Locate the cell with the specified text and output its [X, Y] center coordinate. 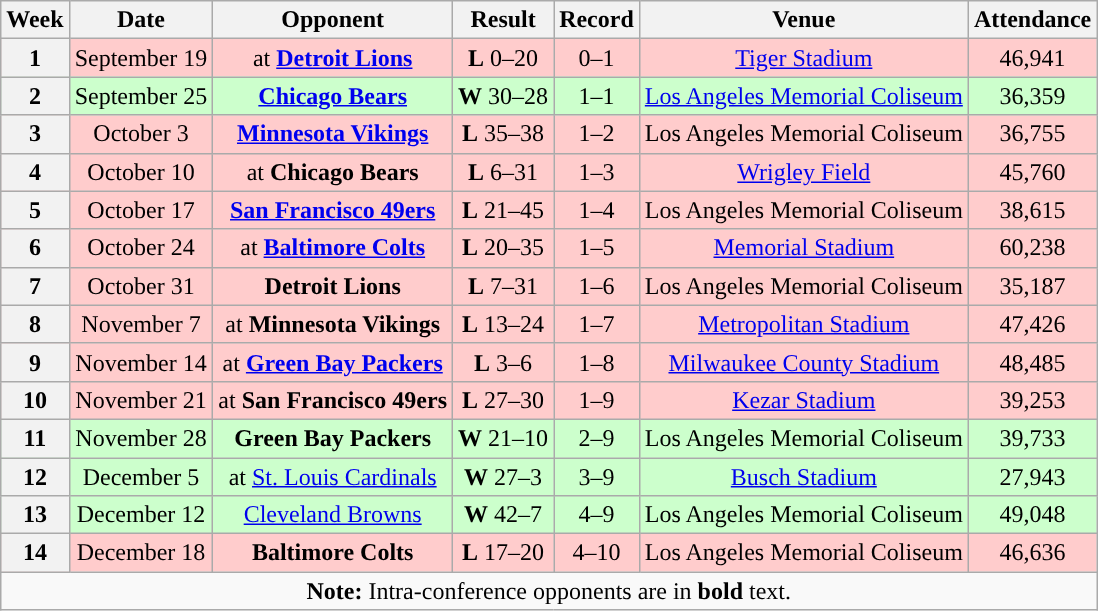
5 [35, 210]
Busch Stadium [804, 477]
at Detroit Lions [333, 58]
Note: Intra-conference opponents are in bold text. [549, 591]
36,755 [1032, 134]
Tiger Stadium [804, 58]
4–9 [597, 515]
Minnesota Vikings [333, 134]
L 13–24 [504, 324]
36,359 [1032, 96]
45,760 [1032, 172]
12 [35, 477]
W 27–3 [504, 477]
1–3 [597, 172]
Metropolitan Stadium [804, 324]
at Minnesota Vikings [333, 324]
L 7–31 [504, 286]
November 14 [141, 362]
December 12 [141, 515]
27,943 [1032, 477]
1 [35, 58]
at St. Louis Cardinals [333, 477]
L 0–20 [504, 58]
Record [597, 20]
November 28 [141, 438]
November 7 [141, 324]
1–1 [597, 96]
L 6–31 [504, 172]
47,426 [1032, 324]
Venue [804, 20]
60,238 [1032, 248]
Cleveland Browns [333, 515]
November 21 [141, 400]
2–9 [597, 438]
L 27–30 [504, 400]
48,485 [1032, 362]
1–5 [597, 248]
39,253 [1032, 400]
9 [35, 362]
September 25 [141, 96]
39,733 [1032, 438]
Green Bay Packers [333, 438]
L 35–38 [504, 134]
Result [504, 20]
at Green Bay Packers [333, 362]
3–9 [597, 477]
September 19 [141, 58]
4 [35, 172]
W 42–7 [504, 515]
at Chicago Bears [333, 172]
Chicago Bears [333, 96]
4–10 [597, 553]
1–6 [597, 286]
49,048 [1032, 515]
2 [35, 96]
October 17 [141, 210]
8 [35, 324]
38,615 [1032, 210]
at Baltimore Colts [333, 248]
46,941 [1032, 58]
L 3–6 [504, 362]
October 24 [141, 248]
1–2 [597, 134]
1–4 [597, 210]
6 [35, 248]
1–7 [597, 324]
L 17–20 [504, 553]
7 [35, 286]
W 21–10 [504, 438]
3 [35, 134]
13 [35, 515]
L 21–45 [504, 210]
December 18 [141, 553]
San Francisco 49ers [333, 210]
35,187 [1032, 286]
11 [35, 438]
0–1 [597, 58]
Wrigley Field [804, 172]
December 5 [141, 477]
Kezar Stadium [804, 400]
at San Francisco 49ers [333, 400]
Milwaukee County Stadium [804, 362]
Baltimore Colts [333, 553]
Attendance [1032, 20]
46,636 [1032, 553]
1–9 [597, 400]
Week [35, 20]
W 30–28 [504, 96]
L 20–35 [504, 248]
October 31 [141, 286]
October 3 [141, 134]
Detroit Lions [333, 286]
Memorial Stadium [804, 248]
Opponent [333, 20]
Date [141, 20]
10 [35, 400]
October 10 [141, 172]
14 [35, 553]
1–8 [597, 362]
